Scan for the cell matching the given text and deliver its (x, y) coordinate at center. 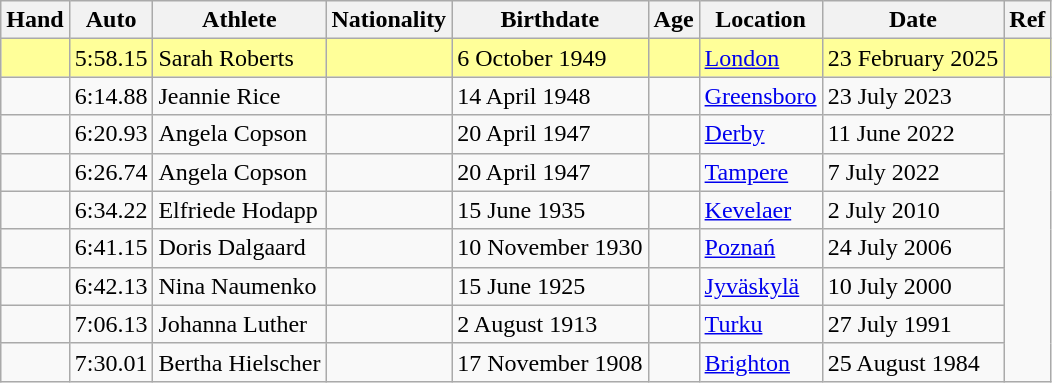
Athlete (240, 20)
10 July 2000 (913, 286)
Kevelaer (760, 210)
Jeannie Rice (240, 96)
6:41.15 (111, 248)
23 February 2025 (913, 58)
London (760, 58)
Elfriede Hodapp (240, 210)
Derby (760, 134)
Hand (35, 20)
6:26.74 (111, 172)
27 July 1991 (913, 324)
Greensboro (760, 96)
7 July 2022 (913, 172)
2 August 1913 (550, 324)
2 July 2010 (913, 210)
Turku (760, 324)
6:20.93 (111, 134)
10 November 1930 (550, 248)
Auto (111, 20)
Location (760, 20)
5:58.15 (111, 58)
6:34.22 (111, 210)
Poznań (760, 248)
7:30.01 (111, 362)
Nationality (389, 20)
24 July 2006 (913, 248)
6 October 1949 (550, 58)
14 April 1948 (550, 96)
7:06.13 (111, 324)
Bertha Hielscher (240, 362)
Nina Naumenko (240, 286)
6:14.88 (111, 96)
11 June 2022 (913, 134)
Jyväskylä (760, 286)
17 November 1908 (550, 362)
Ref (1028, 20)
15 June 1935 (550, 210)
Johanna Luther (240, 324)
Doris Dalgaard (240, 248)
15 June 1925 (550, 286)
Brighton (760, 362)
Sarah Roberts (240, 58)
Date (913, 20)
Birthdate (550, 20)
Tampere (760, 172)
25 August 1984 (913, 362)
23 July 2023 (913, 96)
6:42.13 (111, 286)
Age (674, 20)
